Provide the (X, Y) coordinate of the cell's center where the given text is located.  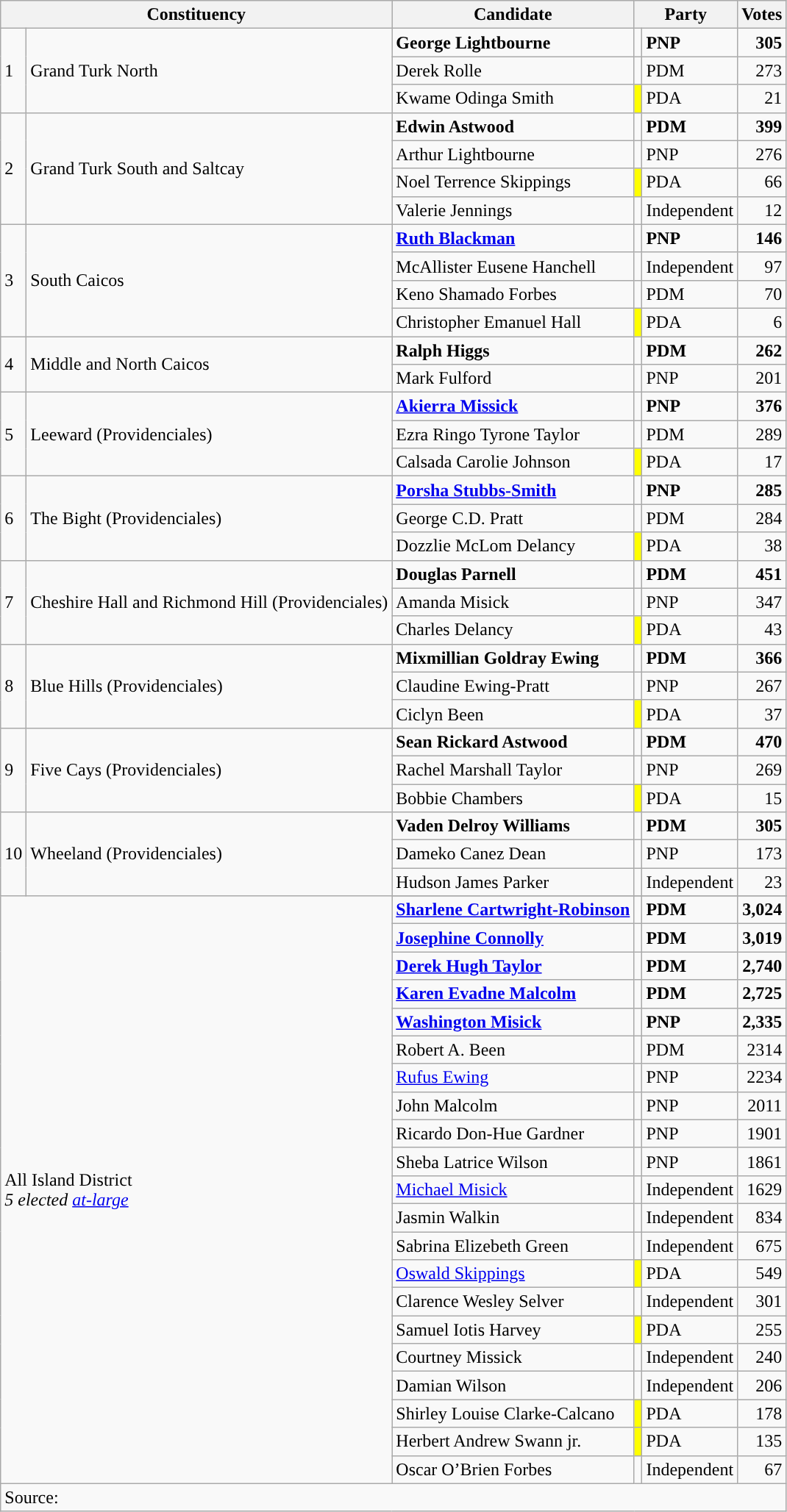
George Lightbourne (513, 43)
347 (762, 602)
97 (762, 266)
Charles Delancy (513, 630)
206 (762, 1386)
Valerie Jennings (513, 210)
Keno Shamado Forbes (513, 294)
201 (762, 379)
Dameko Canez Dean (513, 854)
376 (762, 406)
Votes (762, 15)
3 (13, 280)
Cheshire Hall and Richmond Hill (Providenciales) (209, 602)
Grand Turk North (209, 71)
399 (762, 126)
McAllister Eusene Hanchell (513, 266)
Robert A. Been (513, 1050)
2 (13, 168)
Oscar O’Brien Forbes (513, 1469)
Sharlene Cartwright-Robinson (513, 910)
Leeward (Providenciales) (209, 434)
All Island District5 elected at-large (196, 1189)
Michael Misick (513, 1189)
23 (762, 882)
17 (762, 462)
Vaden Delroy Williams (513, 826)
Amanda Misick (513, 602)
10 (13, 854)
Shirley Louise Clarke-Calcano (513, 1414)
Samuel Iotis Harvey (513, 1330)
Sean Rickard Astwood (513, 742)
3,019 (762, 938)
67 (762, 1469)
George C.D. Pratt (513, 518)
1861 (762, 1161)
675 (762, 1246)
Ruth Blackman (513, 238)
Sheba Latrice Wilson (513, 1161)
240 (762, 1358)
Jasmin Walkin (513, 1217)
38 (762, 546)
12 (762, 210)
Oswald Skippings (513, 1274)
The Bight (Providenciales) (209, 518)
Arthur Lightbourne (513, 154)
Sabrina Elizebeth Green (513, 1246)
366 (762, 658)
2,740 (762, 966)
2,725 (762, 994)
4 (13, 365)
43 (762, 630)
Herbert Andrew Swann jr. (513, 1441)
135 (762, 1441)
255 (762, 1330)
Claudine Ewing-Pratt (513, 686)
Blue Hills (Providenciales) (209, 686)
South Caicos (209, 280)
285 (762, 490)
146 (762, 238)
Source: (393, 1497)
549 (762, 1274)
1901 (762, 1133)
7 (13, 602)
269 (762, 770)
Rachel Marshall Taylor (513, 770)
66 (762, 182)
2011 (762, 1106)
Christopher Emanuel Hall (513, 322)
Kwame Odinga Smith (513, 98)
Derek Hugh Taylor (513, 966)
262 (762, 351)
Rufus Ewing (513, 1078)
Wheeland (Providenciales) (209, 854)
Mixmillian Goldray Ewing (513, 658)
Noel Terrence Skippings (513, 182)
276 (762, 154)
Dozzlie McLom Delancy (513, 546)
Party (685, 15)
2,335 (762, 1022)
1629 (762, 1189)
John Malcolm (513, 1106)
9 (13, 770)
15 (762, 798)
Ezra Ringo Tyrone Taylor (513, 434)
Edwin Astwood (513, 126)
70 (762, 294)
Clarence Wesley Selver (513, 1302)
Bobbie Chambers (513, 798)
Mark Fulford (513, 379)
2314 (762, 1050)
Douglas Parnell (513, 574)
5 (13, 434)
Derek Rolle (513, 71)
178 (762, 1414)
Ralph Higgs (513, 351)
Constituency (196, 15)
Washington Misick (513, 1022)
2234 (762, 1078)
Hudson James Parker (513, 882)
Five Cays (Providenciales) (209, 770)
451 (762, 574)
Porsha Stubbs-Smith (513, 490)
Ciclyn Been (513, 714)
267 (762, 686)
173 (762, 854)
834 (762, 1217)
21 (762, 98)
8 (13, 686)
Grand Turk South and Saltcay (209, 168)
284 (762, 518)
Ricardo Don-Hue Gardner (513, 1133)
Courtney Missick (513, 1358)
301 (762, 1302)
Akierra Missick (513, 406)
Josephine Connolly (513, 938)
37 (762, 714)
Candidate (513, 15)
470 (762, 742)
Karen Evadne Malcolm (513, 994)
1 (13, 71)
Middle and North Caicos (209, 365)
Calsada Carolie Johnson (513, 462)
289 (762, 434)
Damian Wilson (513, 1386)
273 (762, 71)
3,024 (762, 910)
